Determine the [x, y] coordinate at the center of the cell enclosing the given text.  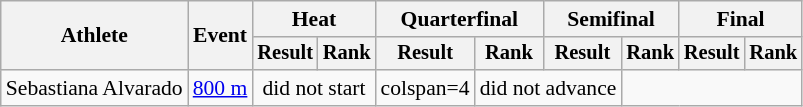
Final [740, 19]
Semifinal [611, 19]
Heat [314, 19]
800 m [220, 88]
Athlete [94, 36]
did not start [314, 88]
Quarterfinal [460, 19]
colspan=4 [426, 88]
Sebastiana Alvarado [94, 88]
Event [220, 36]
did not advance [548, 88]
